Locate the cell with the specified text and output its [x, y] center coordinate. 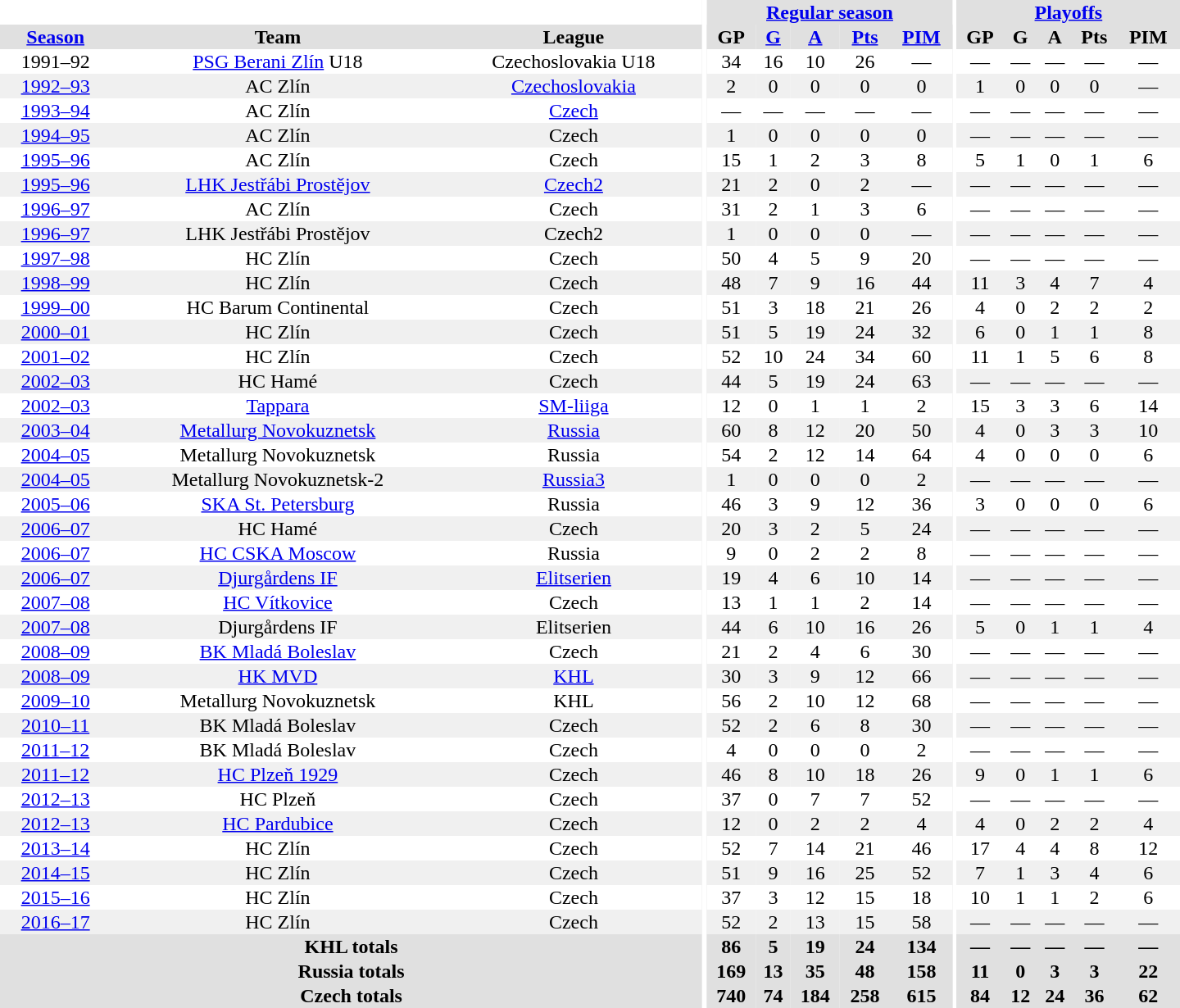
HK MVD [277, 676]
2013–14 [56, 848]
HC Plzeň 1929 [277, 774]
League [574, 37]
615 [921, 996]
56 [731, 701]
84 [980, 996]
62 [1149, 996]
SKA St. Petersburg [277, 504]
Season [56, 37]
2003–04 [56, 430]
2015–16 [56, 897]
2001–02 [56, 356]
1999–00 [56, 307]
2005–06 [56, 504]
Czech totals [351, 996]
169 [731, 971]
HC Barum Continental [277, 307]
63 [921, 381]
2016–17 [56, 922]
66 [921, 676]
54 [731, 455]
1992–93 [56, 86]
HC Pardubice [277, 824]
17 [980, 848]
1993–94 [56, 111]
Playoffs [1069, 12]
35 [816, 971]
740 [731, 996]
SM-liiga [574, 406]
Team [277, 37]
2010–11 [56, 725]
184 [816, 996]
158 [921, 971]
58 [921, 922]
Tappara [277, 406]
134 [921, 947]
2014–15 [56, 873]
HC Vítkovice [277, 602]
1997–98 [56, 258]
258 [865, 996]
64 [921, 455]
31 [731, 209]
2000–01 [56, 332]
32 [921, 332]
86 [731, 947]
KHL totals [351, 947]
PSG Berani Zlín U18 [277, 61]
2009–10 [56, 701]
1994–95 [56, 135]
Czechoslovakia U18 [574, 61]
68 [921, 701]
Czechoslovakia [574, 86]
Regular season [829, 12]
HC CSKA Moscow [277, 553]
74 [774, 996]
Russia3 [574, 479]
25 [865, 873]
1998–99 [56, 283]
HC Plzeň [277, 799]
Russia totals [351, 971]
Metallurg Novokuznetsk-2 [277, 479]
22 [1149, 971]
1991–92 [56, 61]
